Pinpoint the cell where the given text exists, returning its (x, y) midpoint coordinate. 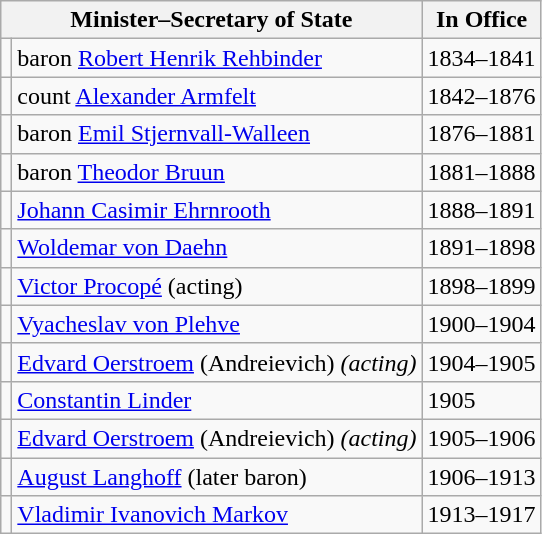
1906–1913 (482, 477)
1904–1905 (482, 362)
1881–1888 (482, 172)
baron Theodor Bruun (217, 172)
1891–1898 (482, 248)
August Langhoff (later baron) (217, 477)
Constantin Linder (217, 400)
1913–1917 (482, 515)
1888–1891 (482, 210)
1834–1841 (482, 58)
1905–1906 (482, 438)
Vladimir Ivanovich Markov (217, 515)
1905 (482, 400)
Woldemar von Daehn (217, 248)
Victor Procopé (acting) (217, 286)
1876–1881 (482, 134)
Vyacheslav von Plehve (217, 324)
baron Emil Stjernvall-Walleen (217, 134)
baron Robert Henrik Rehbinder (217, 58)
Minister–Secretary of State (212, 20)
1898–1899 (482, 286)
1842–1876 (482, 96)
Johann Casimir Ehrnrooth (217, 210)
In Office (482, 20)
1900–1904 (482, 324)
count Alexander Armfelt (217, 96)
